Return the (x, y) coordinate for the center point of the cell that contains the specified text.  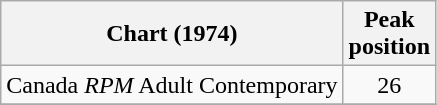
Canada RPM Adult Contemporary (172, 85)
26 (389, 85)
Chart (1974) (172, 34)
Peakposition (389, 34)
